Provide the [x, y] coordinate of the cell's center where the given text is located.  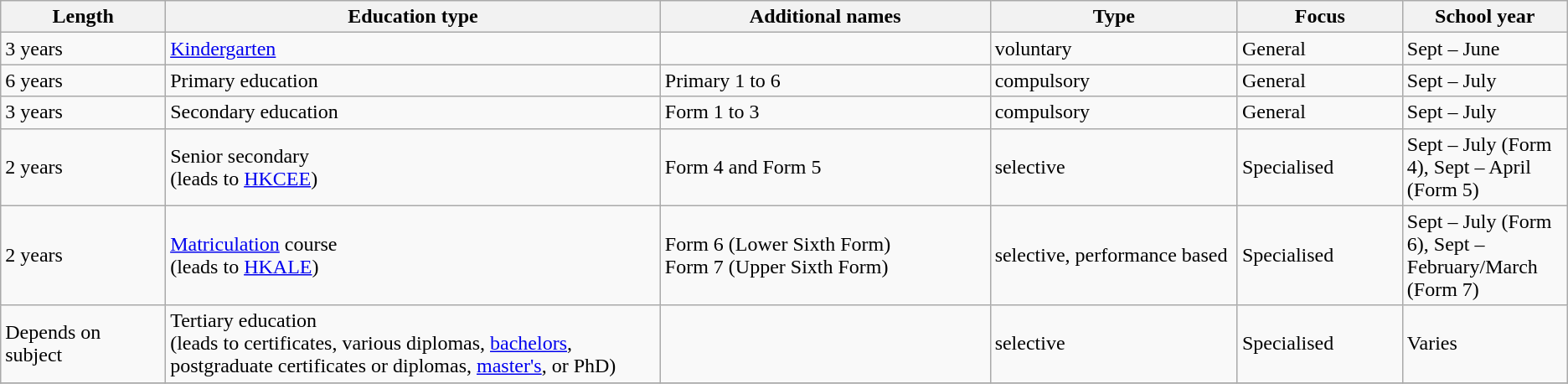
Form 1 to 3 [825, 112]
School year [1484, 17]
Sept – June [1484, 49]
Sept – July (Form 6), Sept – February/March (Form 7) [1484, 255]
Form 4 and Form 5 [825, 167]
Tertiary education (leads to certificates, various diplomas, bachelors, postgraduate certificates or diplomas, master's, or PhD) [414, 344]
Focus [1320, 17]
Depends on subject [84, 344]
Kindergarten [414, 49]
Primary 1 to 6 [825, 80]
Secondary education [414, 112]
Primary education [414, 80]
Additional names [825, 17]
Length [84, 17]
6 years [84, 80]
voluntary [1114, 49]
Matriculation course (leads to HKALE) [414, 255]
Senior secondary (leads to HKCEE) [414, 167]
selective, performance based [1114, 255]
Form 6 (Lower Sixth Form)Form 7 (Upper Sixth Form) [825, 255]
Type [1114, 17]
Varies [1484, 344]
Sept – July (Form 4), Sept – April (Form 5) [1484, 167]
Education type [414, 17]
